Search for the cell housing the specified text and yield its (X, Y) center coordinate. 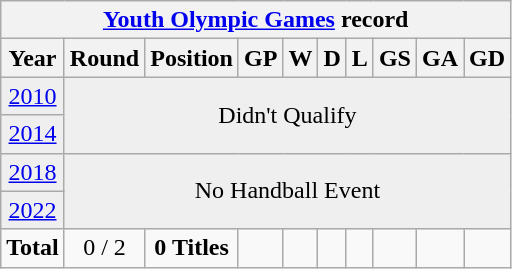
GD (488, 58)
Year (33, 58)
0 Titles (192, 248)
2022 (33, 210)
2014 (33, 134)
Position (192, 58)
GS (394, 58)
2018 (33, 172)
No Handball Event (287, 191)
2010 (33, 96)
0 / 2 (104, 248)
Didn't Qualify (287, 115)
Youth Olympic Games record (256, 20)
L (360, 58)
Round (104, 58)
D (332, 58)
Total (33, 248)
GP (260, 58)
GA (440, 58)
W (300, 58)
